Scan for the cell matching the given text and deliver its (X, Y) coordinate at center. 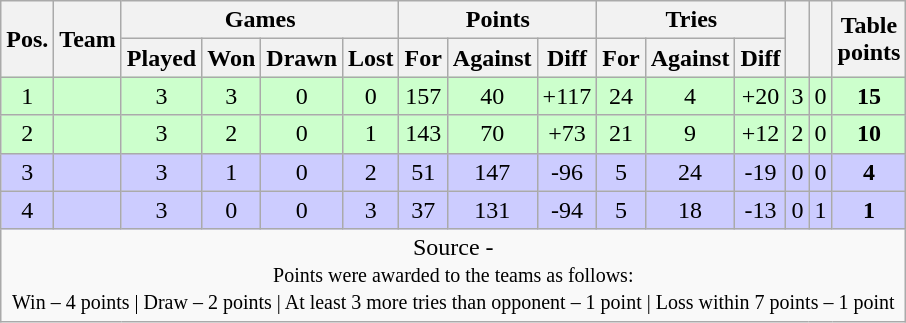
Tries (692, 20)
21 (621, 134)
Won (232, 58)
157 (423, 96)
Played (161, 58)
40 (492, 96)
131 (492, 210)
10 (869, 134)
Points (498, 20)
+20 (760, 96)
Drawn (302, 58)
51 (423, 172)
+117 (567, 96)
37 (423, 210)
-19 (760, 172)
143 (423, 134)
Team (88, 39)
+12 (760, 134)
-96 (567, 172)
Lost (371, 58)
-94 (567, 210)
Pos. (28, 39)
15 (869, 96)
18 (690, 210)
+73 (567, 134)
Games (260, 20)
70 (492, 134)
Tablepoints (869, 39)
147 (492, 172)
-13 (760, 210)
9 (690, 134)
